Return the (X, Y) coordinate for the center point of the cell that contains the specified text.  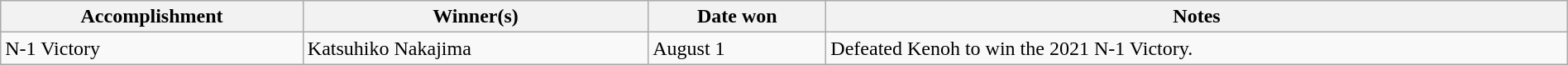
Katsuhiko Nakajima (475, 48)
Notes (1197, 17)
N-1 Victory (152, 48)
Date won (738, 17)
Accomplishment (152, 17)
August 1 (738, 48)
Winner(s) (475, 17)
Defeated Kenoh to win the 2021 N-1 Victory. (1197, 48)
